Extract the [X, Y] coordinate from the center of the cell holding the provided text.  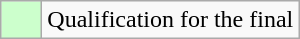
Qualification for the final [170, 20]
